Detect which cell encompasses the target text, then output its (x, y) center coordinate. 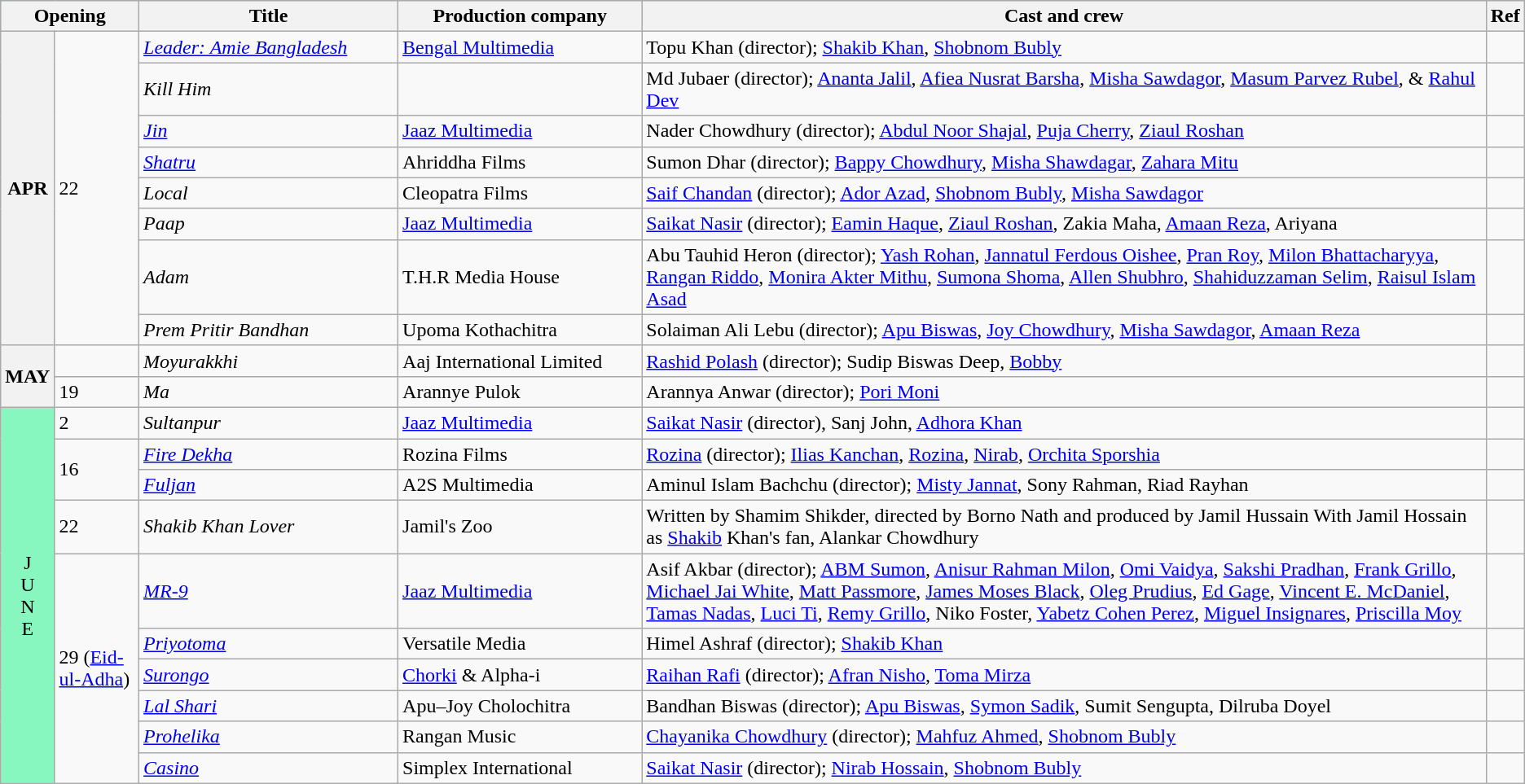
Moyurakkhi (269, 361)
Fire Dekha (269, 453)
Rashid Polash (director); Sudip Biswas Deep, Bobby (1064, 361)
Bandhan Biswas (director); Apu Biswas, Symon Sadik, Sumit Sengupta, Dilruba Doyel (1064, 706)
2 (97, 423)
Saikat Nasir (director), Sanj John, Adhora Khan (1064, 423)
Chorki & Alpha-i (520, 675)
Adam (269, 277)
Apu–Joy Cholochitra (520, 706)
Arannya Anwar (director); Pori Moni (1064, 392)
Prem Pritir Bandhan (269, 330)
Saif Chandan (director); Ador Azad, Shobnom Bubly, Misha Sawdagor (1064, 193)
Ma (269, 392)
Raihan Rafi (director); Afran Nisho, Toma Mirza (1064, 675)
Sumon Dhar (director); Bappy Chowdhury, Misha Shawdagar, Zahara Mitu (1064, 162)
Jamil's Zoo (520, 528)
Md Jubaer (director); Ananta Jalil, Afiea Nusrat Barsha, Misha Sawdagor, Masum Parvez Rubel, & Rahul Dev (1064, 90)
Prohelika (269, 737)
Rangan Music (520, 737)
Bengal Multimedia (520, 47)
JUNE (28, 595)
29 (Eid-ul-Adha) (97, 668)
Fuljan (269, 485)
Leader: Amie Bangladesh (269, 47)
Cleopatra Films (520, 193)
Surongo (269, 675)
Production company (520, 16)
Rozina (director); Ilias Kanchan, Rozina, Nirab, Orchita Sporshia (1064, 453)
APR (28, 189)
Chayanika Chowdhury (director); Mahfuz Ahmed, Shobnom Bubly (1064, 737)
Shakib Khan Lover (269, 528)
Solaiman Ali Lebu (director); Apu Biswas, Joy Chowdhury, Misha Sawdagor, Amaan Reza (1064, 330)
Cast and crew (1064, 16)
Jin (269, 131)
Saikat Nasir (director); Nirab Hossain, Shobnom Bubly (1064, 768)
MR-9 (269, 591)
MAY (28, 376)
Versatile Media (520, 644)
Lal Shari (269, 706)
Local (269, 193)
Aminul Islam Bachchu (director); Misty Jannat, Sony Rahman, Riad Rayhan (1064, 485)
Shatru (269, 162)
Aaj International Limited (520, 361)
Paap (269, 224)
Himel Ashraf (director); Shakib Khan (1064, 644)
Ref (1505, 16)
Opening (70, 16)
Casino (269, 768)
Nader Chowdhury (director); Abdul Noor Shajal, Puja Cherry, Ziaul Roshan (1064, 131)
Ahriddha Films (520, 162)
Saikat Nasir (director); Eamin Haque, Ziaul Roshan, Zakia Maha, Amaan Reza, Ariyana (1064, 224)
Kill Him (269, 90)
Title (269, 16)
T.H.R Media House (520, 277)
16 (97, 469)
Simplex International (520, 768)
Rozina Films (520, 453)
19 (97, 392)
Priyotoma (269, 644)
Written by Shamim Shikder, directed by Borno Nath and produced by Jamil Hussain With Jamil Hossain as Shakib Khan's fan, Alankar Chowdhury (1064, 528)
Sultanpur (269, 423)
A2S Multimedia (520, 485)
Upoma Kothachitra (520, 330)
Topu Khan (director); Shakib Khan, Shobnom Bubly (1064, 47)
Arannye Pulok (520, 392)
